Extract the [x, y] coordinate from the center of the cell holding the provided text.  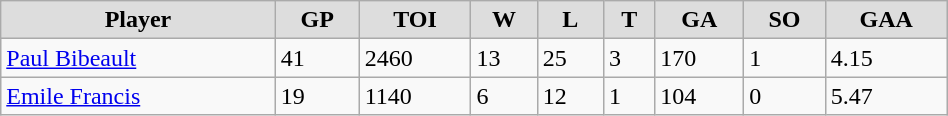
6 [504, 96]
SO [784, 20]
T [630, 20]
2460 [415, 58]
Emile Francis [138, 96]
TOI [415, 20]
13 [504, 58]
W [504, 20]
GAA [886, 20]
104 [700, 96]
12 [570, 96]
25 [570, 58]
GP [317, 20]
L [570, 20]
Player [138, 20]
Paul Bibeault [138, 58]
4.15 [886, 58]
5.47 [886, 96]
1140 [415, 96]
170 [700, 58]
0 [784, 96]
19 [317, 96]
3 [630, 58]
GA [700, 20]
41 [317, 58]
